Identify which cell holds the provided text, then report its (X, Y) central coordinate. 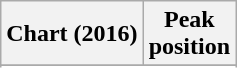
Peakposition (189, 34)
Chart (2016) (72, 34)
